Return the (X, Y) coordinate for the center point of the cell that contains the specified text.  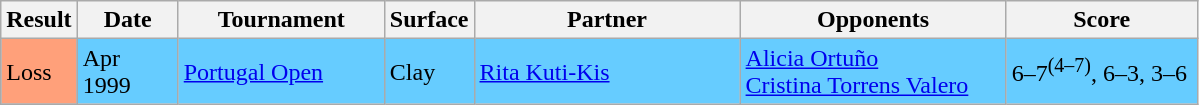
Result (39, 20)
Clay (429, 72)
Loss (39, 72)
Rita Kuti-Kis (607, 72)
Apr 1999 (128, 72)
Alicia Ortuño Cristina Torrens Valero (873, 72)
Tournament (281, 20)
Partner (607, 20)
Portugal Open (281, 72)
Date (128, 20)
Surface (429, 20)
Score (1102, 20)
Opponents (873, 20)
6–7(4–7), 6–3, 3–6 (1102, 72)
